Return the [x, y] coordinate for the center point of the cell that contains the specified text.  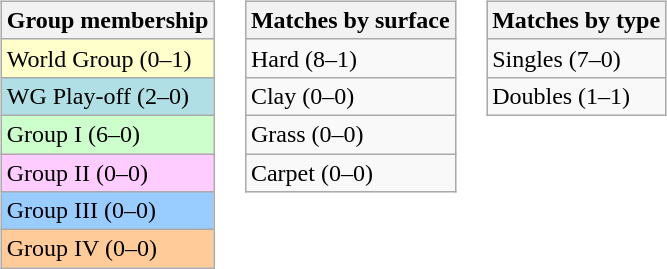
Singles (7–0) [576, 58]
Group II (0–0) [108, 173]
Matches by surface [350, 20]
Group I (6–0) [108, 134]
Clay (0–0) [350, 96]
World Group (0–1) [108, 58]
Doubles (1–1) [576, 96]
Hard (8–1) [350, 58]
Matches by type [576, 20]
Grass (0–0) [350, 134]
Group IV (0–0) [108, 249]
Group III (0–0) [108, 211]
Group membership [108, 20]
Carpet (0–0) [350, 173]
WG Play-off (2–0) [108, 96]
